Provide the [x, y] coordinate of the cell's center where the given text is located.  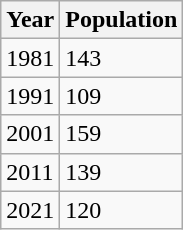
2001 [30, 134]
2011 [30, 172]
2021 [30, 210]
120 [122, 210]
Year [30, 20]
159 [122, 134]
109 [122, 96]
139 [122, 172]
Population [122, 20]
1981 [30, 58]
1991 [30, 96]
143 [122, 58]
